Capture the cell that displays the provided text and extract its [X, Y] central coordinate. 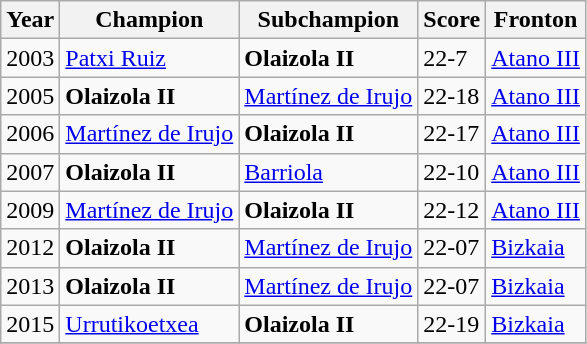
Fronton [536, 20]
22-18 [452, 96]
Subchampion [328, 20]
22-17 [452, 134]
Patxi Ruiz [150, 58]
2005 [30, 96]
2009 [30, 210]
Score [452, 20]
2006 [30, 134]
22-10 [452, 172]
Year [30, 20]
22-12 [452, 210]
22-19 [452, 324]
2012 [30, 248]
2015 [30, 324]
Barriola [328, 172]
Champion [150, 20]
Urrutikoetxea [150, 324]
2007 [30, 172]
22-7 [452, 58]
2013 [30, 286]
2003 [30, 58]
